Capture the cell that displays the provided text and extract its [x, y] central coordinate. 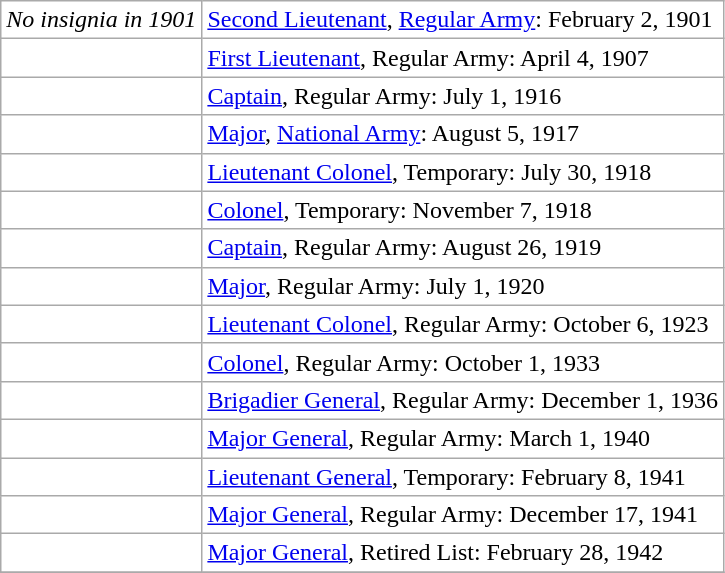
Lieutenant Colonel, Temporary: July 30, 1918 [463, 172]
Major General, Regular Army: December 17, 1941 [463, 515]
Major, National Army: August 5, 1917 [463, 134]
Second Lieutenant, Regular Army: February 2, 1901 [463, 20]
Captain, Regular Army: July 1, 1916 [463, 96]
First Lieutenant, Regular Army: April 4, 1907 [463, 58]
Major General, Retired List: February 28, 1942 [463, 553]
No insignia in 1901 [102, 20]
Brigadier General, Regular Army: December 1, 1936 [463, 400]
Major General, Regular Army: March 1, 1940 [463, 438]
Lieutenant Colonel, Regular Army: October 6, 1923 [463, 324]
Colonel, Regular Army: October 1, 1933 [463, 362]
Captain, Regular Army: August 26, 1919 [463, 248]
Colonel, Temporary: November 7, 1918 [463, 210]
Major, Regular Army: July 1, 1920 [463, 286]
Lieutenant General, Temporary: February 8, 1941 [463, 477]
